Return the [x, y] coordinate for the center point of the cell that contains the specified text.  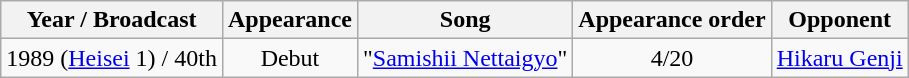
Debut [290, 58]
1989 (Heisei 1) / 40th [112, 58]
Appearance [290, 20]
4/20 [672, 58]
Year / Broadcast [112, 20]
Song [464, 20]
Appearance order [672, 20]
Opponent [840, 20]
"Samishii Nettaigyo" [464, 58]
Hikaru Genji [840, 58]
